Find where the given text appears and provide that cell's center as (X, Y) coordinate. 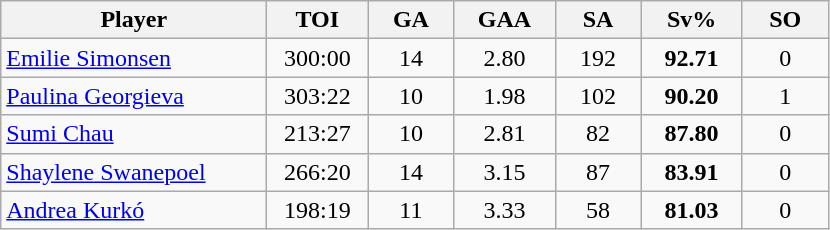
1.98 (504, 96)
213:27 (318, 134)
102 (598, 96)
92.71 (692, 58)
87 (598, 172)
81.03 (692, 210)
90.20 (692, 96)
SO (785, 20)
Player (134, 20)
GAA (504, 20)
Sv% (692, 20)
303:22 (318, 96)
198:19 (318, 210)
Andrea Kurkó (134, 210)
2.80 (504, 58)
SA (598, 20)
Emilie Simonsen (134, 58)
300:00 (318, 58)
Paulina Georgieva (134, 96)
3.33 (504, 210)
TOI (318, 20)
3.15 (504, 172)
83.91 (692, 172)
87.80 (692, 134)
Shaylene Swanepoel (134, 172)
82 (598, 134)
GA (411, 20)
11 (411, 210)
266:20 (318, 172)
192 (598, 58)
Sumi Chau (134, 134)
2.81 (504, 134)
1 (785, 96)
58 (598, 210)
